Locate the cell with the specified text and output its (x, y) center coordinate. 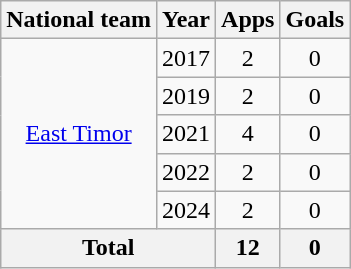
2019 (186, 96)
National team (79, 20)
4 (248, 134)
2017 (186, 58)
Goals (315, 20)
2021 (186, 134)
2024 (186, 210)
Total (108, 248)
2022 (186, 172)
12 (248, 248)
Year (186, 20)
East Timor (79, 134)
Apps (248, 20)
